Search for the cell housing the specified text and yield its (X, Y) center coordinate. 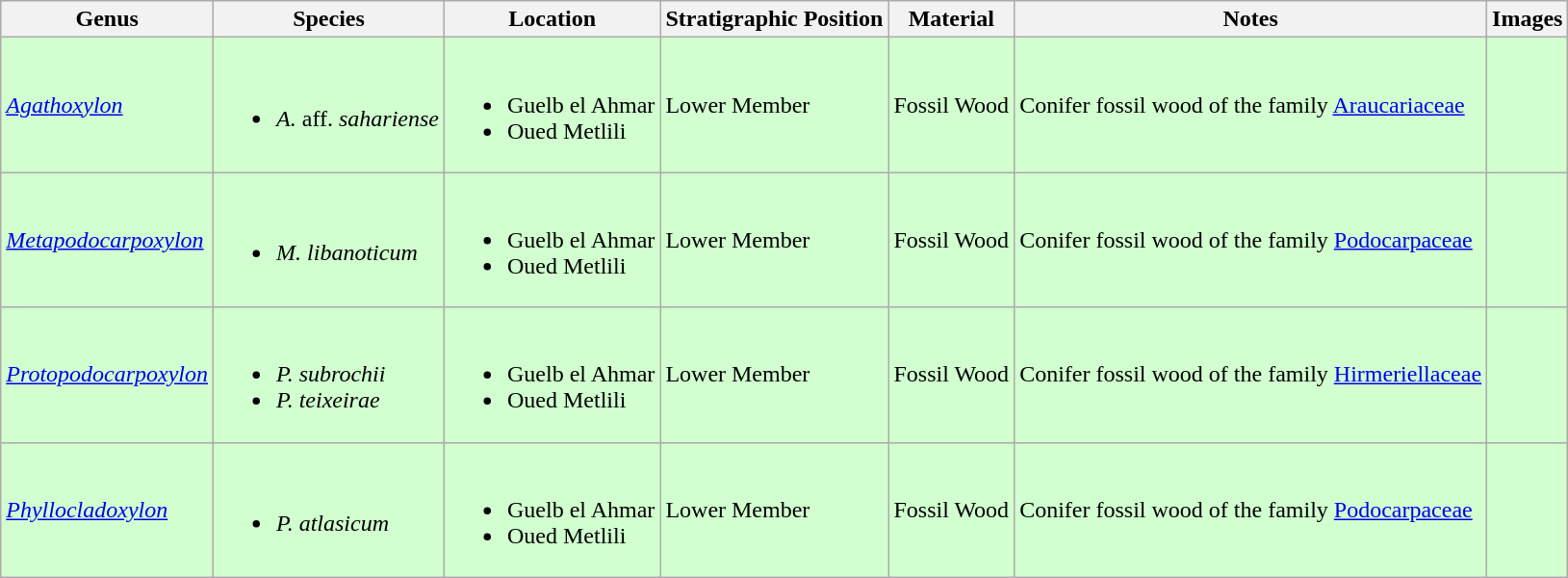
Material (951, 19)
Notes (1251, 19)
Genus (108, 19)
Protopodocarpoxylon (108, 375)
Stratigraphic Position (774, 19)
M. libanoticum (329, 240)
P. atlasicum (329, 510)
Conifer fossil wood of the family Araucariaceae (1251, 105)
Images (1528, 19)
Phyllocladoxylon (108, 510)
Conifer fossil wood of the family Hirmeriellaceae (1251, 375)
A. aff. sahariense (329, 105)
Agathoxylon (108, 105)
Species (329, 19)
P. subrochiiP. teixeirae (329, 375)
Metapodocarpoxylon (108, 240)
Location (552, 19)
